Locate the cell with the specified text and output its [X, Y] center coordinate. 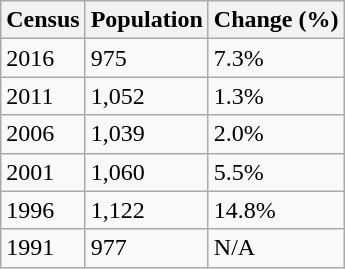
Population [146, 20]
1.3% [276, 96]
1,052 [146, 96]
2016 [43, 58]
1991 [43, 248]
Change (%) [276, 20]
7.3% [276, 58]
2.0% [276, 134]
2011 [43, 96]
1,039 [146, 134]
1996 [43, 210]
Census [43, 20]
1,122 [146, 210]
975 [146, 58]
5.5% [276, 172]
14.8% [276, 210]
2001 [43, 172]
977 [146, 248]
N/A [276, 248]
1,060 [146, 172]
2006 [43, 134]
